Output the (x, y) coordinate of the center of the cell containing the given text.  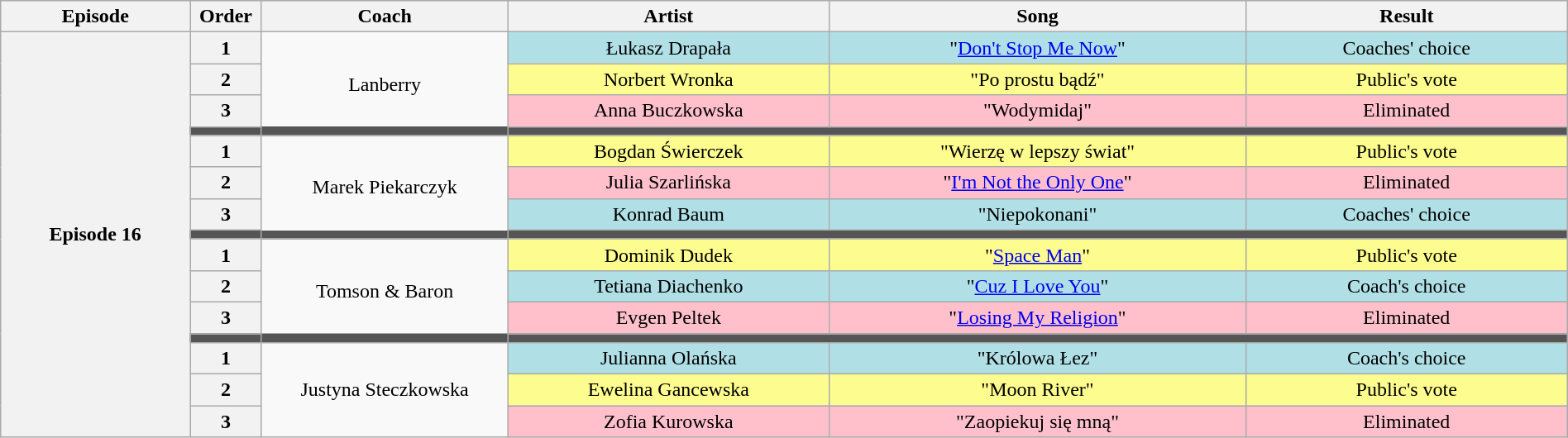
Episode 16 (96, 235)
Zofia Kurowska (668, 421)
Julia Szarlińska (668, 183)
Bogdan Świerczek (668, 151)
"Cuz I Love You" (1037, 286)
Coach (384, 17)
"Niepokonani" (1037, 214)
Dominik Dudek (668, 255)
"Don't Stop Me Now" (1037, 48)
Julianna Olańska (668, 359)
Lanberry (384, 84)
"Wierzę w lepszy świat" (1037, 151)
Justyna Steczkowska (384, 390)
Tomson & Baron (384, 291)
"I'm Not the Only One" (1037, 183)
"Moon River" (1037, 390)
Anna Buczkowska (668, 111)
"Królowa Łez" (1037, 359)
"Wodymidaj" (1037, 111)
Norbert Wronka (668, 79)
Konrad Baum (668, 214)
Episode (96, 17)
"Zaopiekuj się mną" (1037, 421)
Song (1037, 17)
"Space Man" (1037, 255)
Result (1406, 17)
Tetiana Diachenko (668, 286)
Order (227, 17)
Artist (668, 17)
Łukasz Drapała (668, 48)
Evgen Peltek (668, 317)
Marek Piekarczyk (384, 187)
"Losing My Religion" (1037, 317)
"Po prostu bądź" (1037, 79)
Ewelina Gancewska (668, 390)
